Identify which cell holds the provided text, then report its (X, Y) central coordinate. 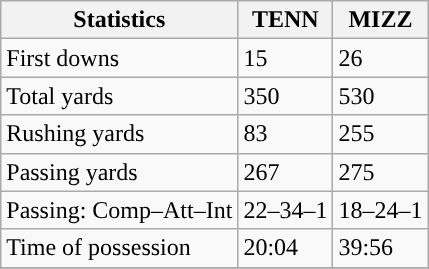
20:04 (286, 248)
275 (380, 172)
Passing yards (120, 172)
267 (286, 172)
18–24–1 (380, 210)
350 (286, 96)
530 (380, 96)
Statistics (120, 20)
15 (286, 58)
26 (380, 58)
Passing: Comp–Att–Int (120, 210)
MIZZ (380, 20)
83 (286, 134)
39:56 (380, 248)
Total yards (120, 96)
255 (380, 134)
TENN (286, 20)
Rushing yards (120, 134)
First downs (120, 58)
Time of possession (120, 248)
22–34–1 (286, 210)
